For the text-containing cell, return its midpoint in [x, y] coordinate format. 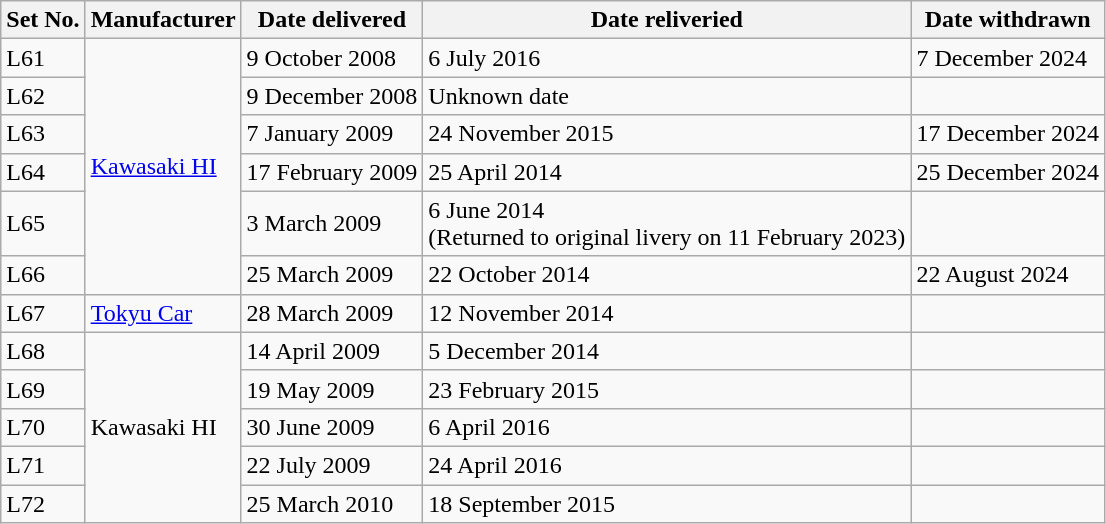
3 March 2009 [332, 224]
L61 [43, 58]
28 March 2009 [332, 313]
19 May 2009 [332, 389]
17 December 2024 [1008, 134]
25 April 2014 [667, 172]
Set No. [43, 20]
18 September 2015 [667, 503]
24 April 2016 [667, 465]
6 July 2016 [667, 58]
25 March 2009 [332, 275]
22 October 2014 [667, 275]
12 November 2014 [667, 313]
17 February 2009 [332, 172]
L67 [43, 313]
L63 [43, 134]
L62 [43, 96]
Date withdrawn [1008, 20]
L72 [43, 503]
30 June 2009 [332, 427]
14 April 2009 [332, 351]
7 December 2024 [1008, 58]
6 June 2014(Returned to original livery on 11 February 2023) [667, 224]
Date delivered [332, 20]
L66 [43, 275]
Unknown date [667, 96]
Manufacturer [163, 20]
24 November 2015 [667, 134]
Date reliveried [667, 20]
22 August 2024 [1008, 275]
L71 [43, 465]
L68 [43, 351]
Tokyu Car [163, 313]
6 April 2016 [667, 427]
L64 [43, 172]
25 March 2010 [332, 503]
9 December 2008 [332, 96]
7 January 2009 [332, 134]
L65 [43, 224]
22 July 2009 [332, 465]
L70 [43, 427]
9 October 2008 [332, 58]
25 December 2024 [1008, 172]
L69 [43, 389]
23 February 2015 [667, 389]
5 December 2014 [667, 351]
